Find where the given text appears and provide that cell's center as (x, y) coordinate. 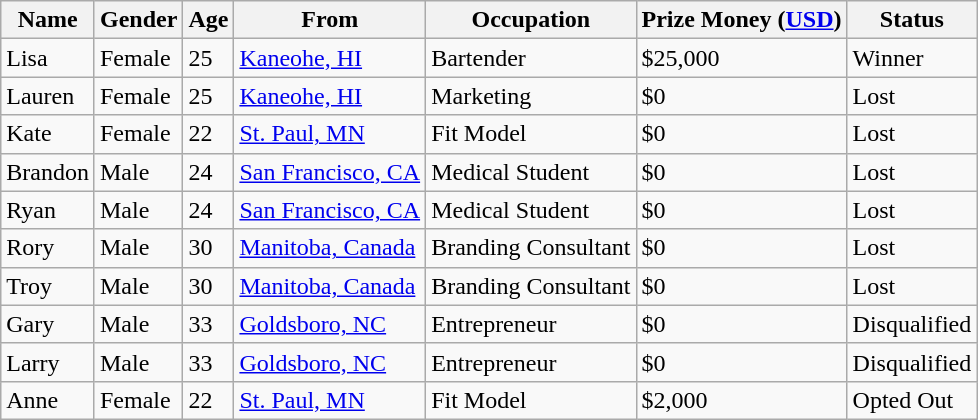
$2,000 (742, 400)
Ryan (48, 210)
Name (48, 20)
Gender (138, 20)
Troy (48, 286)
Opted Out (912, 400)
From (330, 20)
Kate (48, 134)
Gary (48, 324)
Brandon (48, 172)
Prize Money (USD) (742, 20)
Anne (48, 400)
Rory (48, 248)
Marketing (531, 96)
Winner (912, 58)
$25,000 (742, 58)
Larry (48, 362)
Age (208, 20)
Occupation (531, 20)
Bartender (531, 58)
Lauren (48, 96)
Status (912, 20)
Lisa (48, 58)
